Output the (x, y) coordinate of the center of the cell containing the given text.  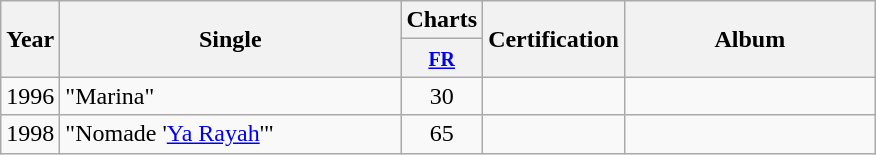
Year (30, 39)
Album (750, 39)
Charts (442, 20)
"Marina" (230, 96)
30 (442, 96)
1996 (30, 96)
1998 (30, 134)
FR (442, 58)
"Nomade 'Ya Rayah'" (230, 134)
65 (442, 134)
Single (230, 39)
Certification (554, 39)
